Detect which cell encompasses the target text, then output its (x, y) center coordinate. 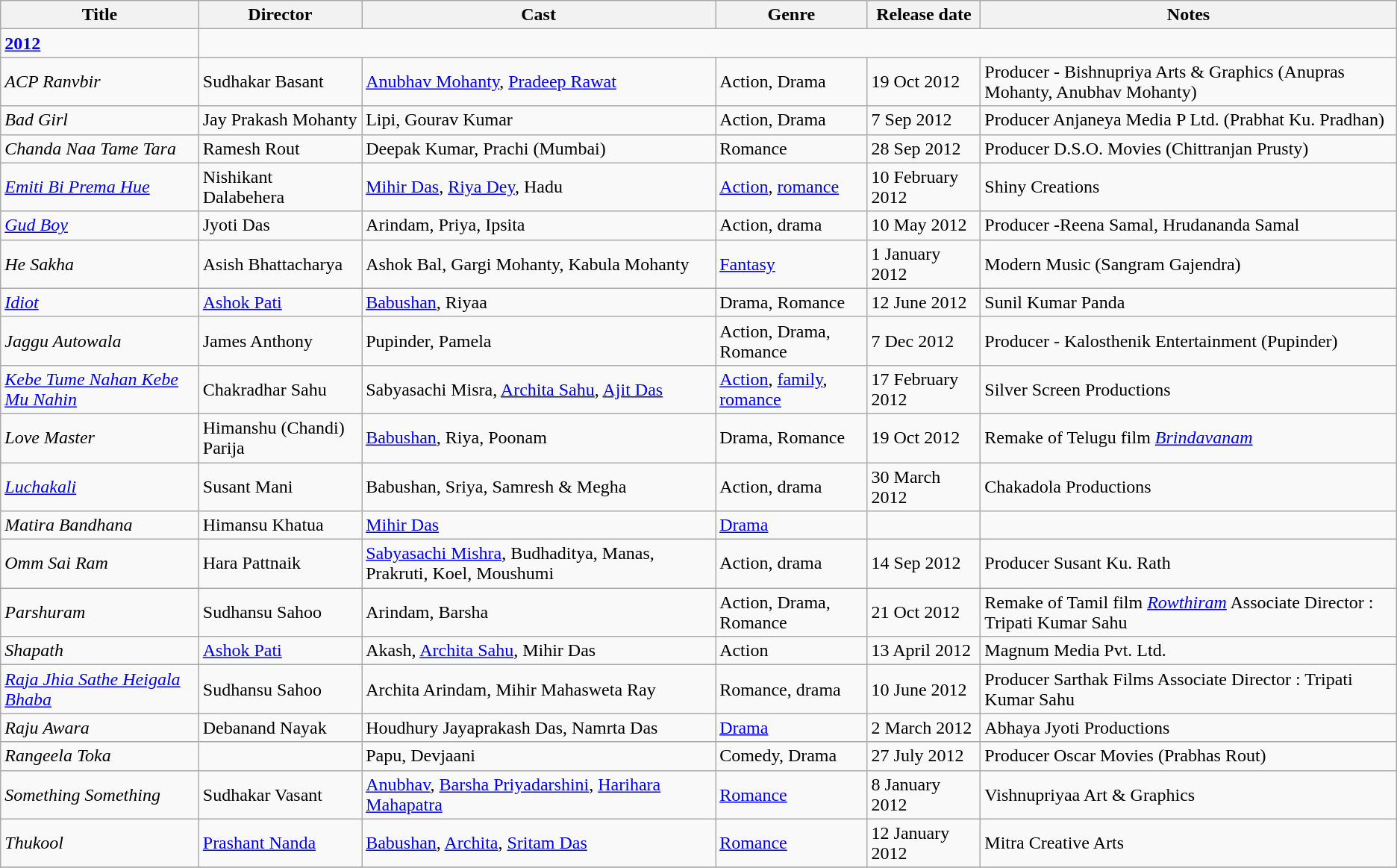
Anubhav Mohanty, Pradeep Rawat (539, 82)
Pupinder, Pamela (539, 340)
Jay Prakash Mohanty (280, 120)
2 March 2012 (924, 728)
Producer D.S.O. Movies (Chittranjan Prusty) (1188, 149)
Action (791, 651)
Chanda Naa Tame Tara (100, 149)
7 Dec 2012 (924, 340)
Rangeela Toka (100, 756)
Sabyasachi Misra, Archita Sahu, Ajit Das (539, 390)
Ashok Bal, Gargi Mohanty, Kabula Mohanty (539, 264)
8 January 2012 (924, 794)
Producer Sarthak Films Associate Director : Tripati Kumar Sahu (1188, 690)
Luchakali (100, 487)
Thukool (100, 843)
Hara Pattnaik (280, 564)
Remake of Telugu film Brindavanam (1188, 437)
27 July 2012 (924, 756)
Deepak Kumar, Prachi (Mumbai) (539, 149)
Susant Mani (280, 487)
Sudhakar Vasant (280, 794)
Chakradhar Sahu (280, 390)
Mihir Das (539, 525)
Prashant Nanda (280, 843)
28 Sep 2012 (924, 149)
Comedy, Drama (791, 756)
Anubhav, Barsha Priyadarshini, Harihara Mahapatra (539, 794)
Babushan, Archita, Sritam Das (539, 843)
Mitra Creative Arts (1188, 843)
12 June 2012 (924, 302)
Silver Screen Productions (1188, 390)
Arindam, Priya, Ipsita (539, 225)
Shapath (100, 651)
Sudhakar Basant (280, 82)
2012 (100, 43)
Arindam, Barsha (539, 612)
James Anthony (280, 340)
Notes (1188, 15)
Raja Jhia Sathe Heigala Bhaba (100, 690)
Abhaya Jyoti Productions (1188, 728)
Sunil Kumar Panda (1188, 302)
Cast (539, 15)
Babushan, Riya, Poonam (539, 437)
Sabyasachi Mishra, Budhaditya, Manas, Prakruti, Koel, Moushumi (539, 564)
17 February 2012 (924, 390)
Vishnupriyaa Art & Graphics (1188, 794)
Producer Susant Ku. Rath (1188, 564)
Matira Bandhana (100, 525)
Asish Bhattacharya (280, 264)
Romance, drama (791, 690)
Producer - Bishnupriya Arts & Graphics (Anupras Mohanty, Anubhav Mohanty) (1188, 82)
Something Something (100, 794)
Nishikant Dalabehera (280, 187)
Idiot (100, 302)
Title (100, 15)
Lipi, Gourav Kumar (539, 120)
Chakadola Productions (1188, 487)
Release date (924, 15)
Papu, Devjaani (539, 756)
30 March 2012 (924, 487)
Producer - Kalosthenik Entertainment (Pupinder) (1188, 340)
Producer -Reena Samal, Hrudananda Samal (1188, 225)
Himansu Khatua (280, 525)
10 February 2012 (924, 187)
Debanand Nayak (280, 728)
Fantasy (791, 264)
Shiny Creations (1188, 187)
Akash, Archita Sahu, Mihir Das (539, 651)
Omm Sai Ram (100, 564)
Producer Oscar Movies (Prabhas Rout) (1188, 756)
Gud Boy (100, 225)
Director (280, 15)
Producer Anjaneya Media P Ltd. (Prabhat Ku. Pradhan) (1188, 120)
He Sakha (100, 264)
21 Oct 2012 (924, 612)
Himanshu (Chandi) Parija (280, 437)
Modern Music (Sangram Gajendra) (1188, 264)
Jyoti Das (280, 225)
7 Sep 2012 (924, 120)
Raju Awara (100, 728)
Genre (791, 15)
Archita Arindam, Mihir Mahasweta Ray (539, 690)
Emiti Bi Prema Hue (100, 187)
Ramesh Rout (280, 149)
10 June 2012 (924, 690)
1 January 2012 (924, 264)
Mihir Das, Riya Dey, Hadu (539, 187)
14 Sep 2012 (924, 564)
Magnum Media Pvt. Ltd. (1188, 651)
Action, family, romance (791, 390)
Remake of Tamil film Rowthiram Associate Director : Tripati Kumar Sahu (1188, 612)
Kebe Tume Nahan Kebe Mu Nahin (100, 390)
Jaggu Autowala (100, 340)
Parshuram (100, 612)
Bad Girl (100, 120)
Houdhury Jayaprakash Das, Namrta Das (539, 728)
ACP Ranvbir (100, 82)
12 January 2012 (924, 843)
Babushan, Riyaa (539, 302)
Action, romance (791, 187)
10 May 2012 (924, 225)
13 April 2012 (924, 651)
Babushan, Sriya, Samresh & Megha (539, 487)
Love Master (100, 437)
